Provide the (x, y) coordinate of the cell's center where the given text is located.  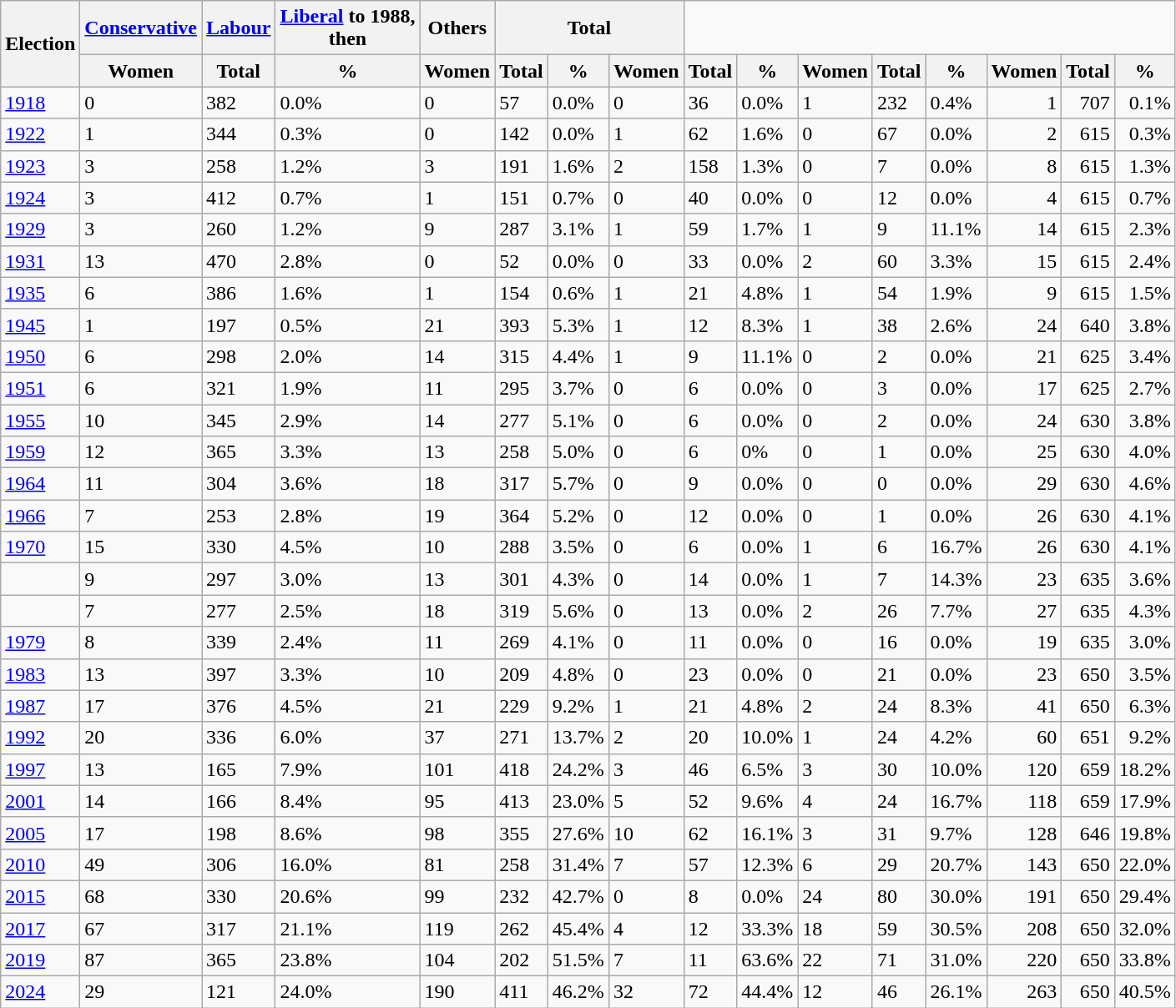
220 (1024, 960)
Election (40, 43)
40.5% (1145, 992)
287 (522, 229)
19.8% (1145, 833)
190 (457, 992)
80 (899, 896)
120 (1024, 769)
1923 (40, 166)
2.0% (347, 356)
5.1% (578, 420)
25 (1024, 452)
1979 (40, 643)
31 (899, 833)
376 (239, 706)
71 (899, 960)
166 (239, 801)
20.7% (956, 864)
297 (239, 579)
23.0% (578, 801)
151 (522, 198)
21.1% (347, 929)
6.5% (768, 769)
2015 (40, 896)
16.1% (768, 833)
46.2% (578, 992)
7.7% (956, 611)
1929 (40, 229)
9.6% (768, 801)
18.2% (1145, 769)
321 (239, 388)
263 (1024, 992)
1966 (40, 516)
1950 (40, 356)
393 (522, 325)
304 (239, 484)
3.1% (578, 229)
1945 (40, 325)
1983 (40, 674)
45.4% (578, 929)
158 (710, 166)
68 (141, 896)
386 (239, 293)
208 (1024, 929)
Others (457, 28)
31.4% (578, 864)
32.0% (1145, 929)
229 (522, 706)
470 (239, 261)
14.3% (956, 579)
1931 (40, 261)
5.3% (578, 325)
1955 (40, 420)
72 (710, 992)
2017 (40, 929)
4.6% (1145, 484)
364 (522, 516)
345 (239, 420)
0.5% (347, 325)
22 (835, 960)
319 (522, 611)
295 (522, 388)
339 (239, 643)
98 (457, 833)
397 (239, 674)
1951 (40, 388)
1987 (40, 706)
2.3% (1145, 229)
2019 (40, 960)
143 (1024, 864)
412 (239, 198)
0.6% (578, 293)
1970 (40, 547)
2024 (40, 992)
271 (522, 738)
2.7% (1145, 388)
27.6% (578, 833)
165 (239, 769)
17.9% (1145, 801)
198 (239, 833)
36 (710, 103)
33 (710, 261)
646 (1088, 833)
142 (522, 134)
2.5% (347, 611)
44.4% (768, 992)
3.7% (578, 388)
1964 (40, 484)
99 (457, 896)
1935 (40, 293)
63.6% (768, 960)
8.6% (347, 833)
95 (457, 801)
22.0% (1145, 864)
418 (522, 769)
306 (239, 864)
413 (522, 801)
30.5% (956, 929)
197 (239, 325)
0.1% (1145, 103)
38 (899, 325)
6.0% (347, 738)
16.0% (347, 864)
1.7% (768, 229)
29.4% (1145, 896)
355 (522, 833)
640 (1088, 325)
260 (239, 229)
2005 (40, 833)
12.3% (768, 864)
121 (239, 992)
2001 (40, 801)
1918 (40, 103)
37 (457, 738)
5.6% (578, 611)
101 (457, 769)
288 (522, 547)
40 (710, 198)
16 (899, 643)
5.2% (578, 516)
269 (522, 643)
2010 (40, 864)
49 (141, 864)
651 (1088, 738)
5.0% (578, 452)
Labour (239, 28)
253 (239, 516)
23.8% (347, 960)
262 (522, 929)
0.4% (956, 103)
4.4% (578, 356)
81 (457, 864)
24.0% (347, 992)
4.0% (1145, 452)
118 (1024, 801)
154 (522, 293)
3.4% (1145, 356)
1.5% (1145, 293)
8.4% (347, 801)
1922 (40, 134)
202 (522, 960)
411 (522, 992)
1959 (40, 452)
30.0% (956, 896)
87 (141, 960)
7.9% (347, 769)
32 (646, 992)
54 (899, 293)
Conservative (141, 28)
4.2% (956, 738)
Liberal to 1988,then (347, 28)
42.7% (578, 896)
1992 (40, 738)
5.7% (578, 484)
344 (239, 134)
20.6% (347, 896)
31.0% (956, 960)
33.3% (768, 929)
382 (239, 103)
2.9% (347, 420)
298 (239, 356)
0% (768, 452)
301 (522, 579)
315 (522, 356)
51.5% (578, 960)
9.7% (956, 833)
104 (457, 960)
119 (457, 929)
1924 (40, 198)
41 (1024, 706)
33.8% (1145, 960)
209 (522, 674)
13.7% (578, 738)
2.6% (956, 325)
5 (646, 801)
27 (1024, 611)
707 (1088, 103)
128 (1024, 833)
30 (899, 769)
24.2% (578, 769)
1997 (40, 769)
6.3% (1145, 706)
336 (239, 738)
26.1% (956, 992)
